Determine the [X, Y] coordinate at the center of the cell enclosing the given text.  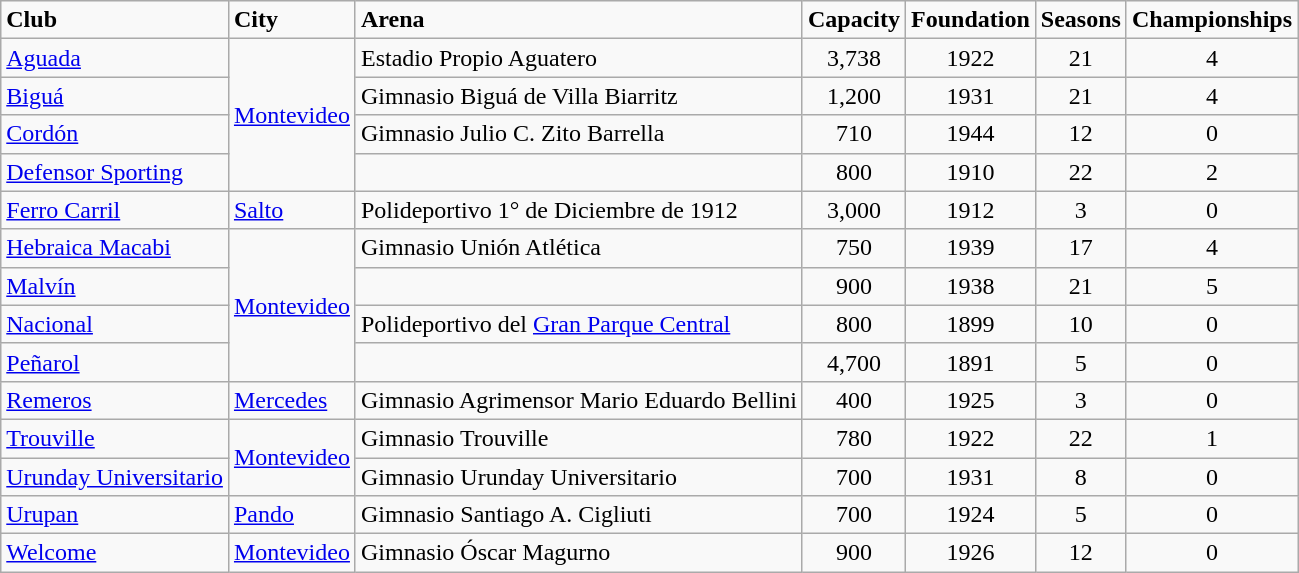
Malvín [115, 286]
1,200 [854, 96]
Pando [292, 515]
Polideportivo 1° de Diciembre de 1912 [578, 210]
17 [1080, 248]
1910 [971, 172]
Peñarol [115, 362]
Championships [1212, 20]
1944 [971, 134]
1926 [971, 553]
Gimnasio Urunday Universitario [578, 477]
Polideportivo del Gran Parque Central [578, 324]
Gimnasio Julio C. Zito Barrella [578, 134]
City [292, 20]
Ferro Carril [115, 210]
Nacional [115, 324]
Gimnasio Santiago A. Cigliuti [578, 515]
1 [1212, 438]
Gimnasio Trouville [578, 438]
1899 [971, 324]
Arena [578, 20]
3,738 [854, 58]
Trouville [115, 438]
3,000 [854, 210]
Hebraica Macabi [115, 248]
Capacity [854, 20]
1891 [971, 362]
780 [854, 438]
Seasons [1080, 20]
Mercedes [292, 400]
8 [1080, 477]
Welcome [115, 553]
Gimnasio Biguá de Villa Biarritz [578, 96]
1925 [971, 400]
Urupan [115, 515]
Biguá [115, 96]
Club [115, 20]
Gimnasio Óscar Magurno [578, 553]
Gimnasio Unión Atlética [578, 248]
Gimnasio Agrimensor Mario Eduardo Bellini [578, 400]
2 [1212, 172]
1938 [971, 286]
750 [854, 248]
1912 [971, 210]
10 [1080, 324]
Urunday Universitario [115, 477]
1939 [971, 248]
4,700 [854, 362]
Remeros [115, 400]
1924 [971, 515]
Defensor Sporting [115, 172]
Foundation [971, 20]
Cordón [115, 134]
400 [854, 400]
Salto [292, 210]
Estadio Propio Aguatero [578, 58]
Aguada [115, 58]
710 [854, 134]
